Search for the cell housing the specified text and yield its (X, Y) center coordinate. 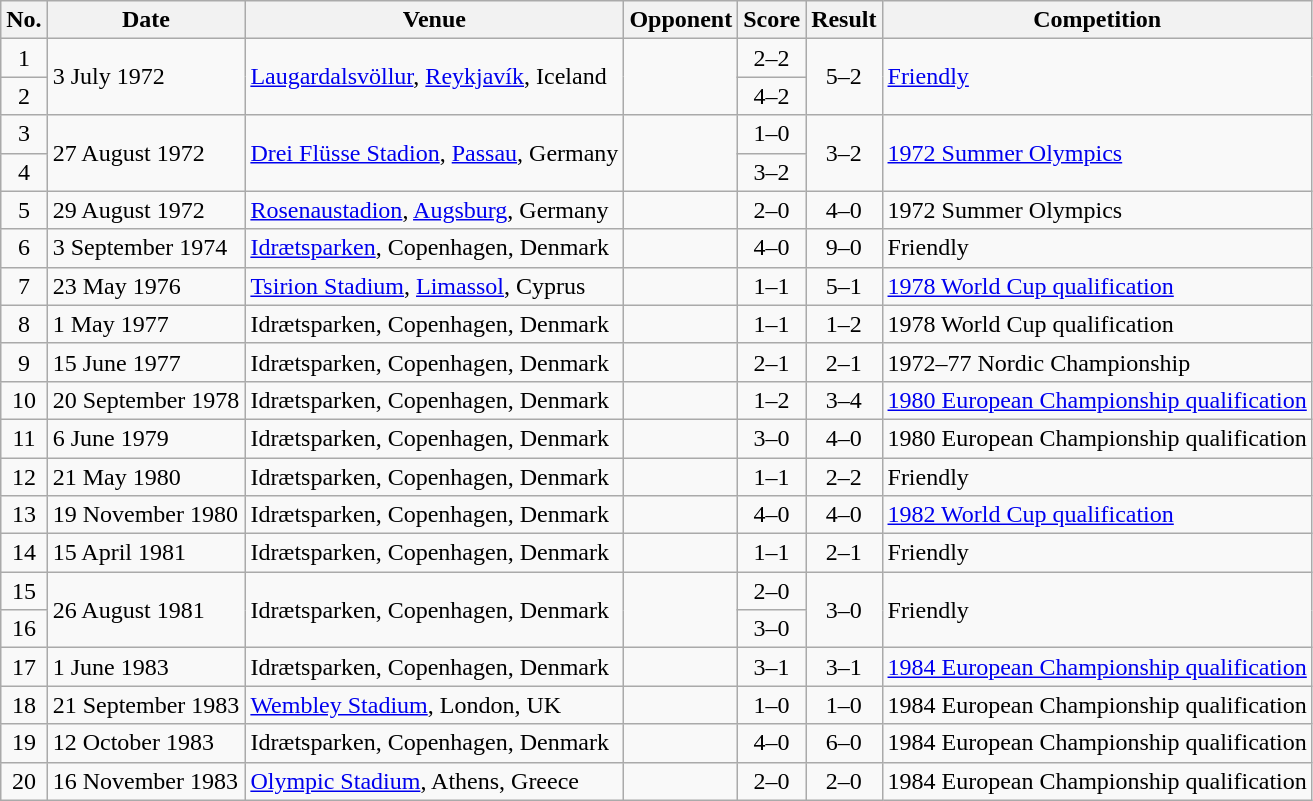
3 July 1972 (146, 77)
6–0 (844, 743)
1 (24, 58)
9–0 (844, 248)
6 June 1979 (146, 438)
Drei Flüsse Stadion, Passau, Germany (434, 153)
20 September 1978 (146, 400)
7 (24, 286)
15 April 1981 (146, 553)
16 (24, 629)
15 June 1977 (146, 362)
6 (24, 248)
27 August 1972 (146, 153)
14 (24, 553)
Competition (1097, 20)
Wembley Stadium, London, UK (434, 705)
Rosenaustadion, Augsburg, Germany (434, 210)
17 (24, 667)
No. (24, 20)
19 (24, 743)
Opponent (681, 20)
12 October 1983 (146, 743)
3 September 1974 (146, 248)
12 (24, 477)
23 May 1976 (146, 286)
10 (24, 400)
3–4 (844, 400)
1972–77 Nordic Championship (1097, 362)
2 (24, 96)
5–2 (844, 77)
1 May 1977 (146, 324)
Score (772, 20)
15 (24, 591)
21 May 1980 (146, 477)
19 November 1980 (146, 515)
5 (24, 210)
Result (844, 20)
21 September 1983 (146, 705)
8 (24, 324)
20 (24, 781)
16 November 1983 (146, 781)
Venue (434, 20)
3 (24, 134)
1982 World Cup qualification (1097, 515)
9 (24, 362)
26 August 1981 (146, 610)
1 June 1983 (146, 667)
4–2 (772, 96)
18 (24, 705)
4 (24, 172)
Date (146, 20)
Olympic Stadium, Athens, Greece (434, 781)
5–1 (844, 286)
13 (24, 515)
29 August 1972 (146, 210)
11 (24, 438)
Laugardalsvöllur, Reykjavík, Iceland (434, 77)
Tsirion Stadium, Limassol, Cyprus (434, 286)
